Locate the cell with the specified text and output its [x, y] center coordinate. 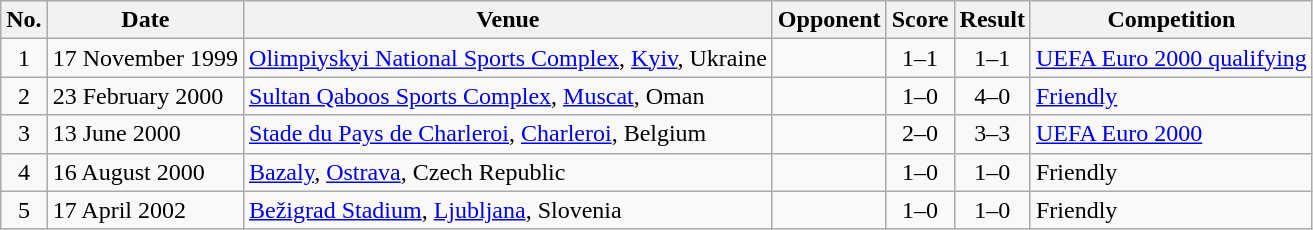
5 [24, 210]
Bazaly, Ostrava, Czech Republic [508, 172]
2 [24, 96]
Venue [508, 20]
17 April 2002 [145, 210]
Stade du Pays de Charleroi, Charleroi, Belgium [508, 134]
23 February 2000 [145, 96]
Sultan Qaboos Sports Complex, Muscat, Oman [508, 96]
Opponent [829, 20]
Score [920, 20]
4 [24, 172]
Olimpiyskyi National Sports Complex, Kyiv, Ukraine [508, 58]
UEFA Euro 2000 qualifying [1171, 58]
1 [24, 58]
Result [992, 20]
17 November 1999 [145, 58]
No. [24, 20]
16 August 2000 [145, 172]
3 [24, 134]
Bežigrad Stadium, Ljubljana, Slovenia [508, 210]
Date [145, 20]
UEFA Euro 2000 [1171, 134]
4–0 [992, 96]
3–3 [992, 134]
13 June 2000 [145, 134]
Competition [1171, 20]
2–0 [920, 134]
